Determine the (X, Y) coordinate at the center of the cell enclosing the given text.  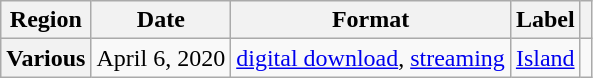
digital download, streaming (371, 58)
Region (46, 20)
April 6, 2020 (161, 58)
Island (545, 58)
Various (46, 58)
Format (371, 20)
Date (161, 20)
Label (545, 20)
